Extract the (x, y) coordinate from the center of the cell holding the provided text.  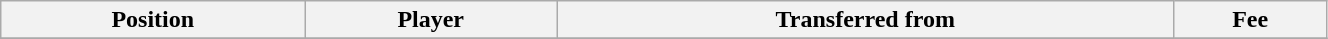
Player (431, 20)
Fee (1250, 20)
Position (153, 20)
Transferred from (866, 20)
